Return (x, y) of the center of cell containing provided text 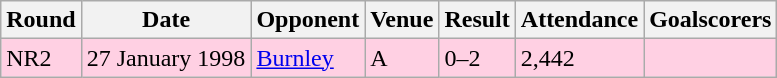
Attendance (579, 20)
2,442 (579, 58)
Date (166, 20)
Goalscorers (710, 20)
0–2 (477, 58)
Venue (402, 20)
A (402, 58)
27 January 1998 (166, 58)
Burnley (308, 58)
Round (41, 20)
Opponent (308, 20)
NR2 (41, 58)
Result (477, 20)
